Pinpoint the cell where the given text exists, returning its [X, Y] midpoint coordinate. 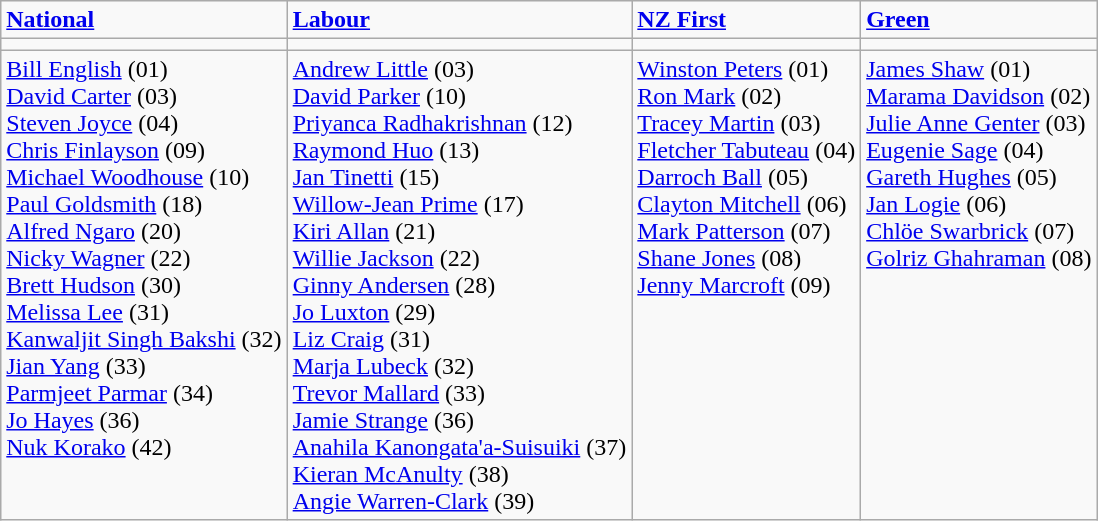
Green [979, 20]
NZ First [746, 20]
National [144, 20]
Labour [460, 20]
James Shaw (01)Marama Davidson (02)Julie Anne Genter (03)Eugenie Sage (04)Gareth Hughes (05)Jan Logie (06)Chlöe Swarbrick (07)Golriz Ghahraman (08) [979, 285]
